Search for the cell housing the specified text and yield its (x, y) center coordinate. 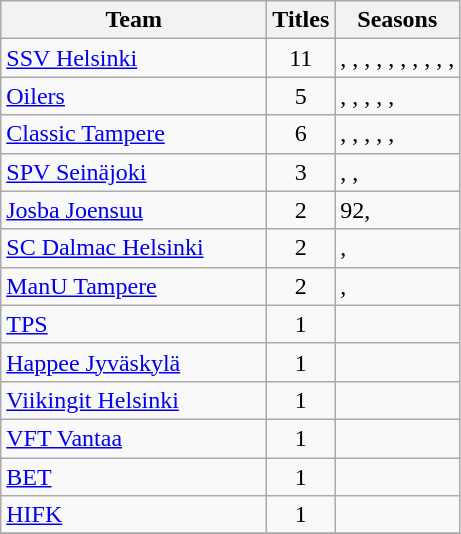
SSV Helsinki (134, 58)
6 (301, 134)
, , , , , , , , , , (398, 58)
Classic Tampere (134, 134)
Seasons (398, 20)
Josba Joensuu (134, 210)
HIFK (134, 515)
TPS (134, 324)
ManU Tampere (134, 286)
Team (134, 20)
3 (301, 172)
SC Dalmac Helsinki (134, 248)
Happee Jyväskylä (134, 362)
11 (301, 58)
5 (301, 96)
92, (398, 210)
Viikingit Helsinki (134, 400)
BET (134, 477)
SPV Seinäjoki (134, 172)
VFT Vantaa (134, 438)
Titles (301, 20)
, , (398, 172)
Oilers (134, 96)
